From the cell containing the given text, extract its center point as (x, y) coordinate. 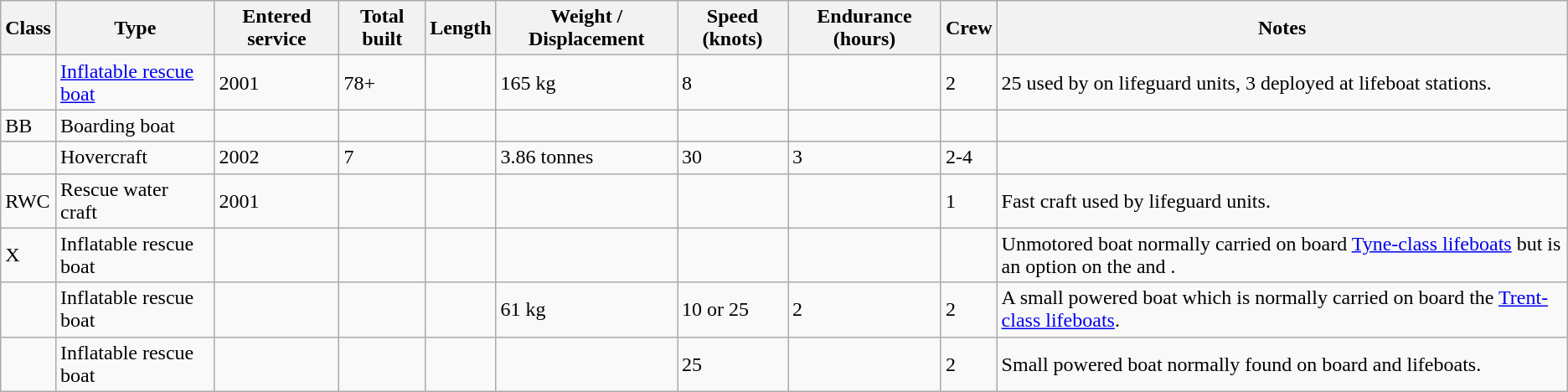
A small powered boat which is normally carried on board the Trent-class lifeboats. (1282, 310)
Type (134, 28)
165 kg (586, 82)
Speed (knots) (733, 28)
Crew (968, 28)
Rescue water craft (134, 201)
Total built (382, 28)
Endurance (hours) (864, 28)
2002 (276, 157)
Class (28, 28)
Unmotored boat normally carried on board Tyne-class lifeboats but is an option on the and . (1282, 255)
X (28, 255)
61 kg (586, 310)
30 (733, 157)
25 (733, 364)
1 (968, 201)
78+ (382, 82)
7 (382, 157)
3.86 tonnes (586, 157)
3 (864, 157)
8 (733, 82)
Length (461, 28)
2-4 (968, 157)
25 used by on lifeguard units, 3 deployed at lifeboat stations. (1282, 82)
BB (28, 126)
Entered service (276, 28)
Hovercraft (134, 157)
Fast craft used by lifeguard units. (1282, 201)
Notes (1282, 28)
10 or 25 (733, 310)
Boarding boat (134, 126)
Weight / Displacement (586, 28)
Small powered boat normally found on board and lifeboats. (1282, 364)
RWC (28, 201)
